Return the (X, Y) coordinate for the center point of the cell that contains the specified text.  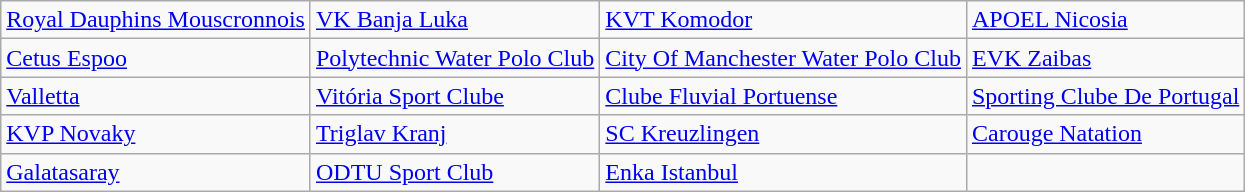
Sporting Clube De Portugal (1105, 96)
Triglav Kranj (454, 134)
Valletta (156, 96)
Polytechnic Water Polo Club (454, 58)
Enka Istanbul (784, 172)
EVK Zaibas (1105, 58)
KVT Komodor (784, 20)
KVP Novaky (156, 134)
Vitória Sport Clube (454, 96)
VK Banja Luka (454, 20)
Galatasaray (156, 172)
ODTU Sport Club (454, 172)
Cetus Espoo (156, 58)
Royal Dauphins Mouscronnois (156, 20)
Clube Fluvial Portuense (784, 96)
City Of Manchester Water Polo Club (784, 58)
SC Kreuzlingen (784, 134)
Carouge Natation (1105, 134)
APOEL Nicosia (1105, 20)
